Provide the [x, y] coordinate of the cell's center where the given text is located.  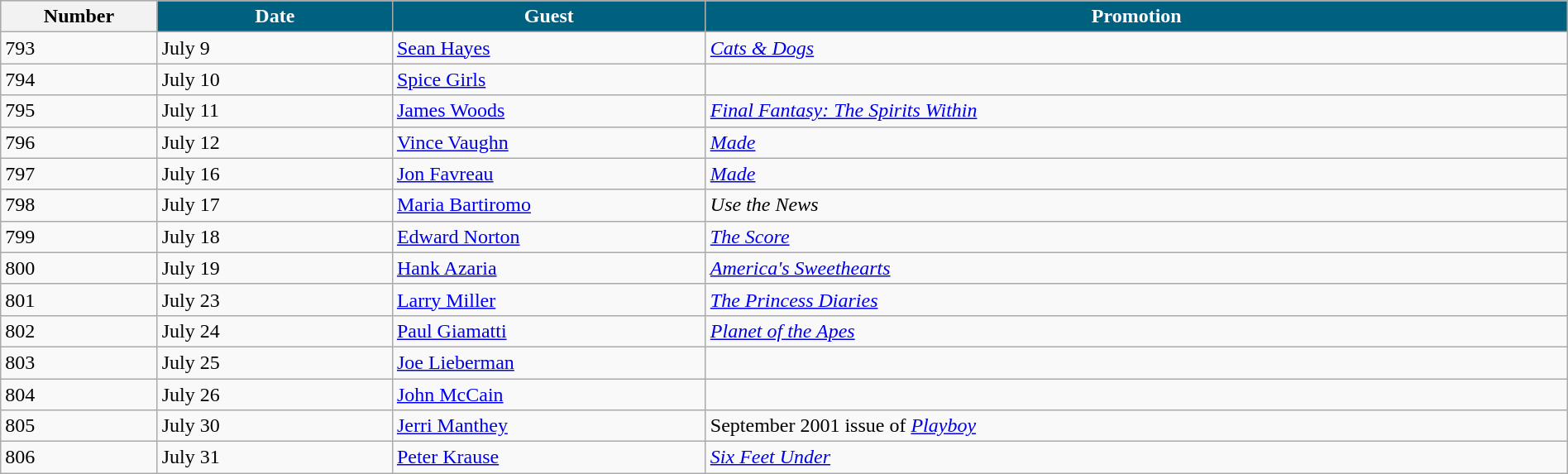
July 19 [275, 268]
793 [79, 48]
July 10 [275, 79]
July 25 [275, 362]
Number [79, 17]
July 11 [275, 111]
Maria Bartiromo [549, 205]
Promotion [1136, 17]
796 [79, 142]
Larry Miller [549, 299]
July 9 [275, 48]
Jerri Manthey [549, 426]
Six Feet Under [1136, 457]
July 24 [275, 331]
July 16 [275, 174]
802 [79, 331]
July 23 [275, 299]
Cats & Dogs [1136, 48]
Guest [549, 17]
Peter Krause [549, 457]
799 [79, 237]
806 [79, 457]
Date [275, 17]
The Princess Diaries [1136, 299]
Edward Norton [549, 237]
America's Sweethearts [1136, 268]
Paul Giamatti [549, 331]
Sean Hayes [549, 48]
800 [79, 268]
Final Fantasy: The Spirits Within [1136, 111]
Joe Lieberman [549, 362]
July 18 [275, 237]
803 [79, 362]
801 [79, 299]
The Score [1136, 237]
James Woods [549, 111]
798 [79, 205]
September 2001 issue of Playboy [1136, 426]
July 31 [275, 457]
804 [79, 395]
797 [79, 174]
Jon Favreau [549, 174]
805 [79, 426]
Planet of the Apes [1136, 331]
John McCain [549, 395]
Use the News [1136, 205]
July 12 [275, 142]
794 [79, 79]
795 [79, 111]
Vince Vaughn [549, 142]
July 30 [275, 426]
Spice Girls [549, 79]
Hank Azaria [549, 268]
July 17 [275, 205]
July 26 [275, 395]
